Identify which cell holds the provided text, then report its (x, y) central coordinate. 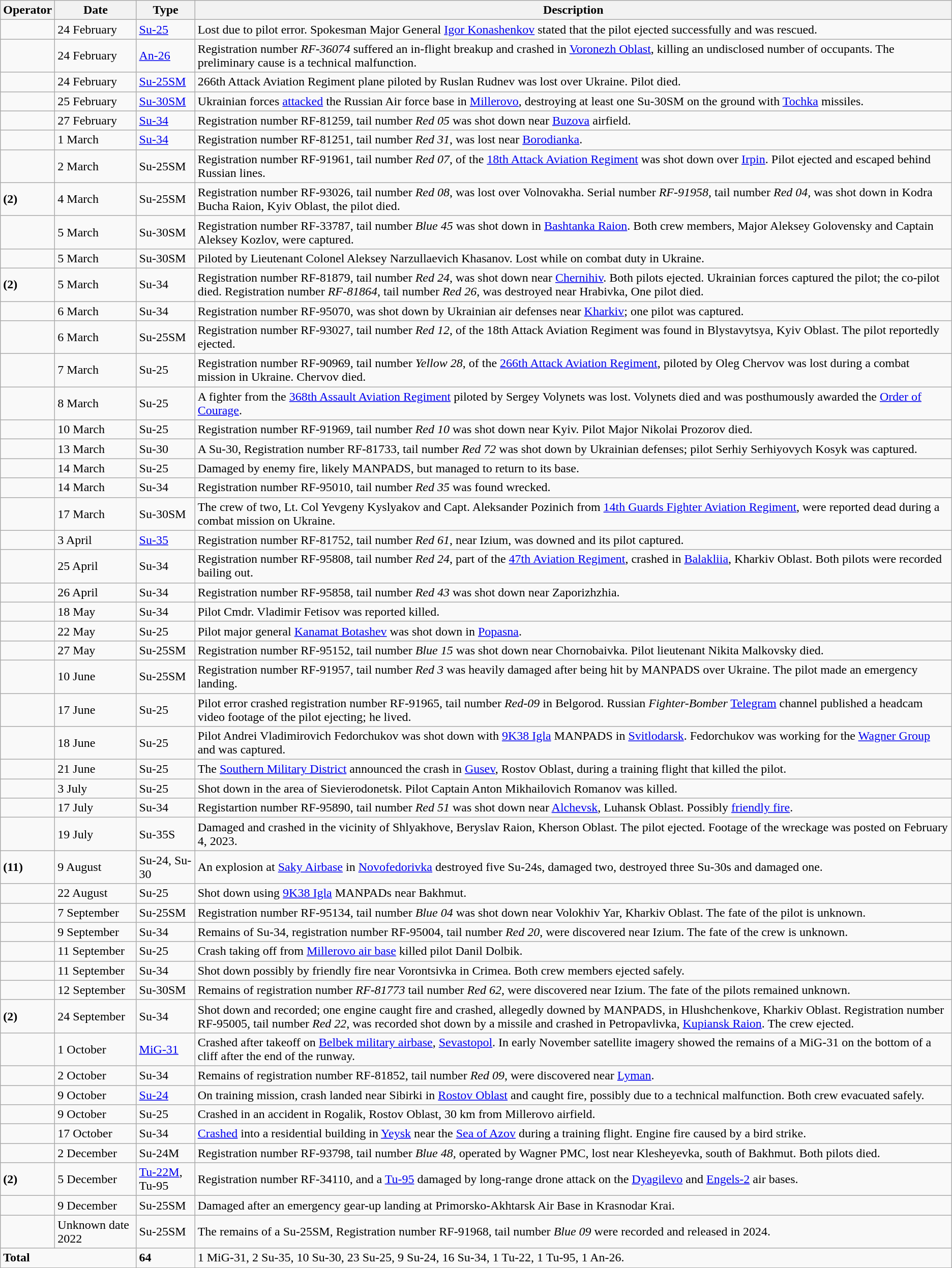
Su-24, Su-30 (166, 867)
17 June (96, 710)
25 February (96, 101)
12 September (96, 990)
Registration number RF-95010, tail number Red 35 was found wrecked. (573, 488)
9 December (96, 1205)
Type (166, 10)
17 October (96, 1134)
(11) (27, 867)
Damaged after an emergency gear-up landing at Primorsko-Akhtarsk Air Base in Krasnodar Krai. (573, 1205)
7 September (96, 913)
MiG-31 (166, 1049)
Registration number RF-95070, was shot down by Ukrainian air defenses near Kharkiv; one pilot was captured. (573, 311)
Su-24 (166, 1095)
Shot down using 9K38 Igla MANPADs near Bakhmut. (573, 893)
Shot down possibly by friendly fire near Vorontsivka in Crimea. Both crew members ejected safely. (573, 971)
Lost due to pilot error. Spokesman Major General Igor Konashenkov stated that the pilot ejected successfully and was rescued. (573, 29)
4 March (96, 199)
A Su-30, Registration number RF-81733, tail number Red 72 was shot down by Ukrainian defenses; pilot Serhiy Serhiyovych Kosyk was captured. (573, 449)
19 July (96, 834)
Crashed into a residential building in Yeysk near the Sea of Azov during a training flight. Engine fire caused by a bird strike. (573, 1134)
27 February (96, 120)
Su-30 (166, 449)
25 April (96, 566)
22 May (96, 631)
Unknown date 2022 (96, 1231)
Registration number RF-81259, tail number Red 05 was shot down near Buzova airfield. (573, 120)
Registartion number RF-95890, tail number Red 51 was shot down near Alchevsk, Luhansk Oblast. Possibly friendly fire. (573, 808)
Date (96, 10)
22 August (96, 893)
Su-24M (166, 1153)
24 September (96, 1016)
Crash taking off from Millerovo air base killed pilot Danil Dolbik. (573, 951)
17 July (96, 808)
10 March (96, 430)
Registration number RF-91969, tail number Red 10 was shot down near Kyiv. Pilot Major Nikolai Prozorov died. (573, 430)
18 June (96, 743)
Su-35S (166, 834)
Registration number RF-81251, tail number Red 31, was lost near Borodianka. (573, 140)
Remains of Su-34, registration number RF-95004, tail number Red 20, were discovered near Izium. The fate of the crew is unknown. (573, 932)
2 October (96, 1075)
Registration number RF-95152, tail number Blue 15 was shot down near Chornobaivka. Pilot lieutenant Nikita Malkovsky died. (573, 650)
9 August (96, 867)
27 May (96, 650)
Registration number RF-93798, tail number Blue 48, operated by Wagner PMC, lost near Klesheyevka, south of Bakhmut. Both pilots died. (573, 1153)
Pilot Cmdr. Vladimir Fetisov was reported killed. (573, 612)
Operator (27, 10)
26 April (96, 592)
An explosion at Saky Airbase in Novofedorivka destroyed five Su-24s, damaged two, destroyed three Su-30s and damaged one. (573, 867)
13 March (96, 449)
Registration number RF-81752, tail number Red 61, near Izium, was downed and its pilot captured. (573, 540)
266th Attack Aviation Regiment plane piloted by Ruslan Rudnev was lost over Ukraine. Pilot died. (573, 82)
17 March (96, 514)
Remains of registration number RF-81852, tail number Red 09, were discovered near Lyman. (573, 1075)
The remains of a Su-25SM, Registration number RF-91968, tail number Blue 09 were recorded and released in 2024. (573, 1231)
Description (573, 10)
8 March (96, 404)
18 May (96, 612)
Tu-22M, Tu-95 (166, 1180)
3 April (96, 540)
The Southern Military District announced the crash in Gusev, Rostov Oblast, during a training flight that killed the pilot. (573, 769)
3 July (96, 789)
2 December (96, 1153)
1 MiG-31, 2 Su-35, 10 Su-30, 23 Su-25, 9 Su-24, 16 Su-34, 1 Tu-22, 1 Tu-95, 1 An-26. (573, 1258)
5 December (96, 1180)
9 September (96, 932)
Piloted by Lieutenant Colonel Aleksey Narzullaevich Khasanov. Lost while on combat duty in Ukraine. (573, 258)
Total (68, 1258)
On training mission, crash landed near Sibirki in Rostov Oblast and caught fire, possibly due to a technical malfunction. Both crew evacuated safely. (573, 1095)
Su-35 (166, 540)
Crashed in an accident in Rogalik, Rostov Oblast, 30 km from Millerovo airfield. (573, 1114)
Damaged by enemy fire, likely MANPADS, but managed to return to its base. (573, 468)
1 March (96, 140)
Remains of registration number RF-81773 tail number Red 62, were discovered near Izium. The fate of the pilots remained unknown. (573, 990)
10 June (96, 676)
2 March (96, 166)
64 (166, 1258)
Registration number RF-91957, tail number Red 3 was heavily damaged after being hit by MANPADS over Ukraine. The pilot made an emergency landing. (573, 676)
Ukrainian forces attacked the Russian Air force base in Millerovo, destroying at least one Su-30SM on the ground with Tochka missiles. (573, 101)
Pilot major general Kanamat Botashev was shot down in Popasna. (573, 631)
Registration number RF-95858, tail number Red 43 was shot down near Zaporizhzhia. (573, 592)
21 June (96, 769)
Shot down in the area of Sievierodonetsk. Pilot Captain Anton Mikhailovich Romanov was killed. (573, 789)
Registration number RF-34110, and a Tu-95 damaged by long-range drone attack on the Dyagilevo and Engels-2 air bases. (573, 1180)
7 March (96, 370)
1 October (96, 1049)
An-26 (166, 56)
Registration number RF-95134, tail number Blue 04 was shot down near Volokhiv Yar, Kharkiv Oblast. The fate of the pilot is unknown. (573, 913)
